Detect which cell encompasses the target text, then output its (X, Y) center coordinate. 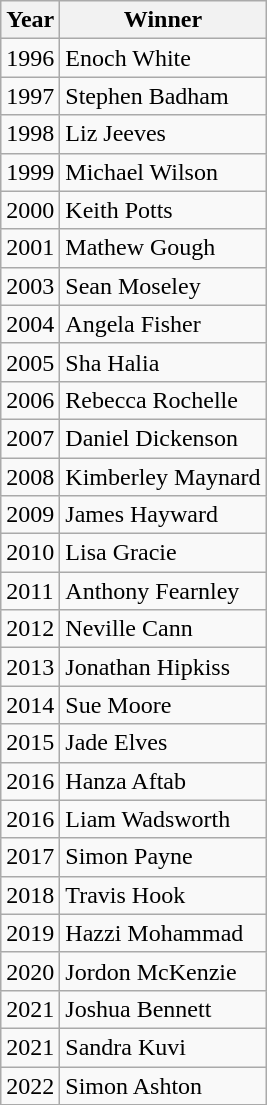
Year (30, 20)
2012 (30, 629)
2004 (30, 324)
1997 (30, 96)
Anthony Fearnley (163, 591)
Keith Potts (163, 210)
Rebecca Rochelle (163, 400)
2003 (30, 286)
Joshua Bennett (163, 1009)
2010 (30, 553)
1996 (30, 58)
2011 (30, 591)
2008 (30, 477)
Jade Elves (163, 743)
Lisa Gracie (163, 553)
Travis Hook (163, 895)
2014 (30, 705)
Sean Moseley (163, 286)
Angela Fisher (163, 324)
2005 (30, 362)
Stephen Badham (163, 96)
1998 (30, 134)
Mathew Gough (163, 248)
Jordon McKenzie (163, 971)
Sue Moore (163, 705)
Kimberley Maynard (163, 477)
Liam Wadsworth (163, 819)
Winner (163, 20)
Jonathan Hipkiss (163, 667)
Sha Halia (163, 362)
Sandra Kuvi (163, 1047)
Liz Jeeves (163, 134)
2013 (30, 667)
2000 (30, 210)
Simon Payne (163, 857)
2018 (30, 895)
Daniel Dickenson (163, 438)
2015 (30, 743)
2022 (30, 1085)
Michael Wilson (163, 172)
Neville Cann (163, 629)
2007 (30, 438)
2020 (30, 971)
1999 (30, 172)
2019 (30, 933)
Enoch White (163, 58)
Hazzi Mohammad (163, 933)
2006 (30, 400)
2009 (30, 515)
Hanza Aftab (163, 781)
Simon Ashton (163, 1085)
2001 (30, 248)
2017 (30, 857)
James Hayward (163, 515)
